Output the [X, Y] coordinate of the center of the cell containing the given text.  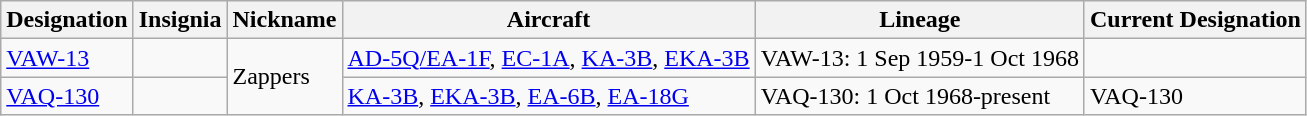
AD-5Q/EA-1F, EC-1A, KA-3B, EKA-3B [548, 58]
Zappers [284, 77]
Nickname [284, 20]
Insignia [180, 20]
VAW-13 [67, 58]
Lineage [920, 20]
VAW-13: 1 Sep 1959-1 Oct 1968 [920, 58]
Current Designation [1195, 20]
Designation [67, 20]
Aircraft [548, 20]
KA-3B, EKA-3B, EA-6B, EA-18G [548, 96]
VAQ-130: 1 Oct 1968-present [920, 96]
